Return [X, Y] of the center of cell containing provided text 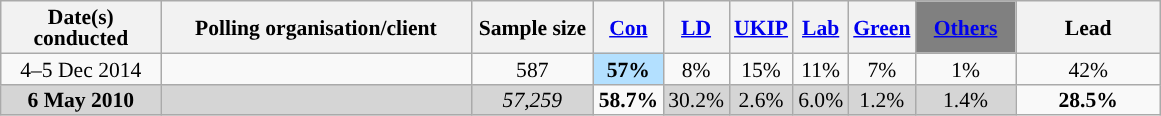
57% [628, 68]
Lead [1088, 27]
42% [1088, 68]
7% [882, 68]
Sample size [532, 27]
587 [532, 68]
6.0% [820, 100]
Con [628, 27]
57,259 [532, 100]
Lab [820, 27]
1.4% [965, 100]
UKIP [761, 27]
Polling organisation/client [316, 27]
Date(s)conducted [81, 27]
58.7% [628, 100]
Green [882, 27]
8% [696, 68]
1.2% [882, 100]
6 May 2010 [81, 100]
15% [761, 68]
1% [965, 68]
28.5% [1088, 100]
4–5 Dec 2014 [81, 68]
11% [820, 68]
30.2% [696, 100]
LD [696, 27]
2.6% [761, 100]
Others [965, 27]
